Extract the (x, y) coordinate from the center of the cell holding the provided text.  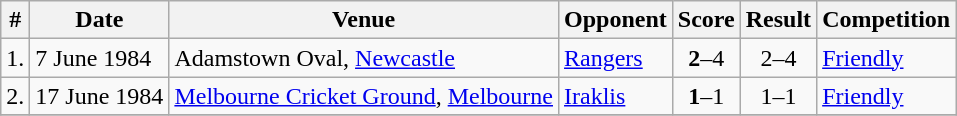
Competition (886, 20)
Result (778, 20)
Adamstown Oval, Newcastle (364, 58)
1. (16, 58)
Opponent (616, 20)
Venue (364, 20)
17 June 1984 (100, 96)
Score (706, 20)
Iraklis (616, 96)
# (16, 20)
Rangers (616, 58)
2. (16, 96)
7 June 1984 (100, 58)
Date (100, 20)
Melbourne Cricket Ground, Melbourne (364, 96)
